Scan for the cell matching the given text and deliver its (x, y) coordinate at center. 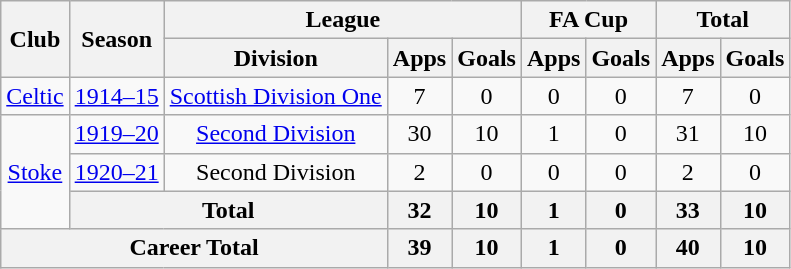
Club (35, 39)
Scottish Division One (276, 96)
Season (116, 39)
33 (688, 210)
Stoke (35, 172)
Division (276, 58)
30 (419, 134)
40 (688, 248)
League (342, 20)
31 (688, 134)
FA Cup (588, 20)
1919–20 (116, 134)
39 (419, 248)
Celtic (35, 96)
1920–21 (116, 172)
32 (419, 210)
Career Total (194, 248)
1914–15 (116, 96)
